Return the [x, y] coordinate for the center point of the cell that contains the specified text.  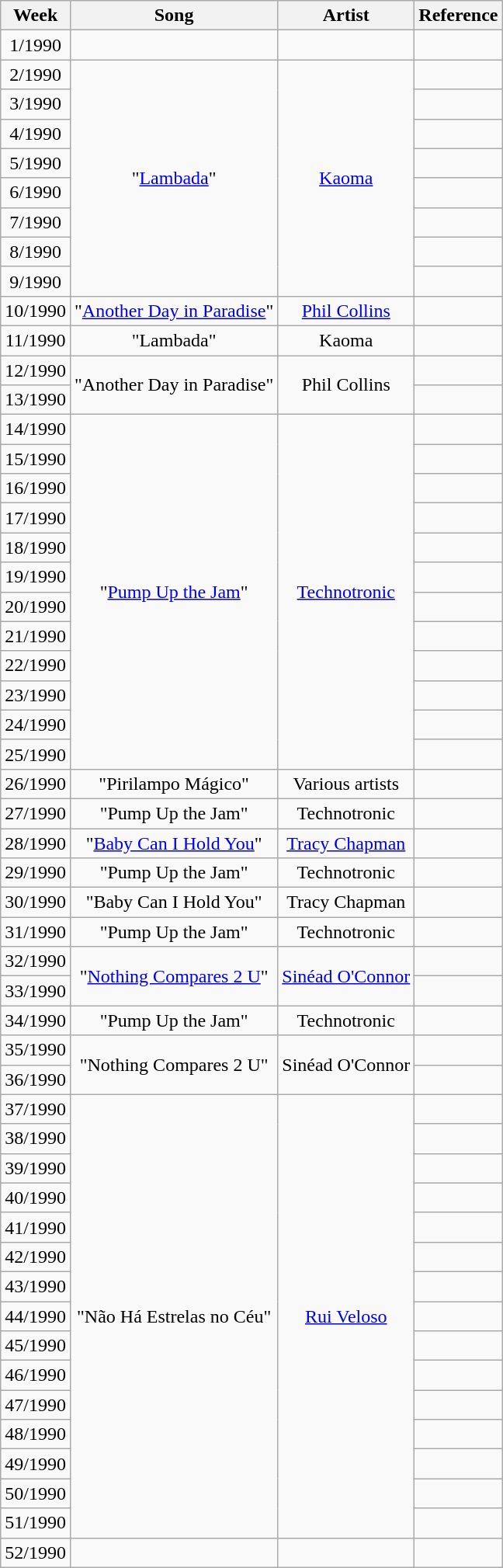
5/1990 [36, 163]
48/1990 [36, 1434]
10/1990 [36, 311]
Artist [346, 16]
33/1990 [36, 991]
14/1990 [36, 429]
Various artists [346, 784]
7/1990 [36, 222]
45/1990 [36, 1346]
49/1990 [36, 1464]
32/1990 [36, 961]
37/1990 [36, 1109]
15/1990 [36, 459]
"Não Há Estrelas no Céu" [174, 1316]
28/1990 [36, 843]
38/1990 [36, 1139]
24/1990 [36, 725]
Rui Veloso [346, 1316]
41/1990 [36, 1227]
50/1990 [36, 1493]
35/1990 [36, 1050]
1/1990 [36, 45]
17/1990 [36, 518]
40/1990 [36, 1198]
16/1990 [36, 488]
Reference [458, 16]
Week [36, 16]
46/1990 [36, 1375]
21/1990 [36, 636]
20/1990 [36, 607]
3/1990 [36, 104]
43/1990 [36, 1286]
23/1990 [36, 695]
47/1990 [36, 1405]
22/1990 [36, 666]
29/1990 [36, 873]
Song [174, 16]
25/1990 [36, 754]
39/1990 [36, 1168]
51/1990 [36, 1523]
31/1990 [36, 932]
30/1990 [36, 902]
8/1990 [36, 252]
2/1990 [36, 75]
44/1990 [36, 1316]
6/1990 [36, 193]
18/1990 [36, 548]
27/1990 [36, 813]
13/1990 [36, 400]
19/1990 [36, 577]
12/1990 [36, 370]
4/1990 [36, 134]
36/1990 [36, 1080]
11/1990 [36, 340]
52/1990 [36, 1552]
34/1990 [36, 1020]
9/1990 [36, 281]
26/1990 [36, 784]
42/1990 [36, 1257]
"Pirilampo Mágico" [174, 784]
